From the cell containing the given text, extract its center point as (X, Y) coordinate. 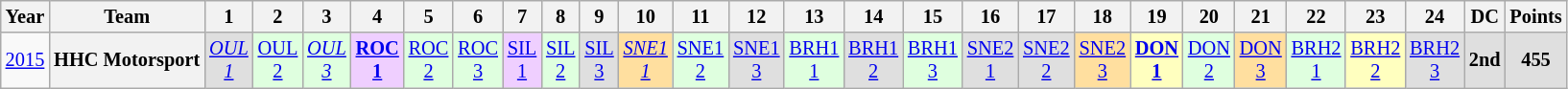
DC (1485, 16)
ROC2 (429, 60)
BRH13 (933, 60)
OUL3 (326, 60)
3 (326, 16)
DON2 (1209, 60)
SNE12 (701, 60)
20 (1209, 16)
19 (1157, 16)
11 (701, 16)
SNE13 (756, 60)
Points (1535, 16)
21 (1261, 16)
17 (1046, 16)
SNE22 (1046, 60)
OUL1 (228, 60)
DON3 (1261, 60)
BRH22 (1375, 60)
OUL2 (278, 60)
16 (990, 16)
SIL1 (522, 60)
2nd (1485, 60)
6 (478, 16)
24 (1435, 16)
13 (814, 16)
12 (756, 16)
14 (873, 16)
5 (429, 16)
SIL3 (599, 60)
8 (560, 16)
ROC1 (378, 60)
DON1 (1157, 60)
7 (522, 16)
BRH23 (1435, 60)
2015 (25, 60)
2 (278, 16)
HHC Motorsport (127, 60)
Year (25, 16)
455 (1535, 60)
BRH12 (873, 60)
9 (599, 16)
SNE23 (1103, 60)
1 (228, 16)
ROC3 (478, 60)
4 (378, 16)
22 (1317, 16)
23 (1375, 16)
SNE11 (646, 60)
BRH11 (814, 60)
15 (933, 16)
SIL2 (560, 60)
SNE21 (990, 60)
BRH21 (1317, 60)
Team (127, 16)
10 (646, 16)
18 (1103, 16)
